Capture the cell that displays the provided text and extract its (X, Y) central coordinate. 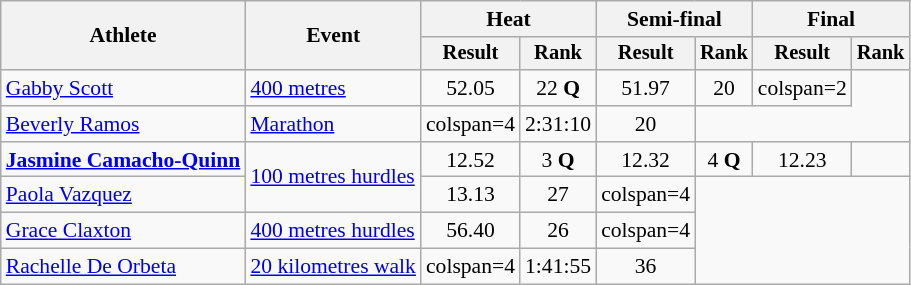
100 metres hurdles (333, 178)
colspan=2 (802, 88)
Semi-final (674, 19)
12.23 (802, 160)
36 (646, 267)
12.52 (470, 160)
1:41:55 (558, 267)
Beverly Ramos (124, 124)
12.32 (646, 160)
27 (558, 195)
56.40 (470, 231)
Rachelle De Orbeta (124, 267)
22 Q (558, 88)
Grace Claxton (124, 231)
4 Q (724, 160)
400 metres (333, 88)
Event (333, 36)
Jasmine Camacho-Quinn (124, 160)
26 (558, 231)
13.13 (470, 195)
Athlete (124, 36)
52.05 (470, 88)
Final (832, 19)
400 metres hurdles (333, 231)
51.97 (646, 88)
Marathon (333, 124)
2:31:10 (558, 124)
Paola Vazquez (124, 195)
Heat (508, 19)
Gabby Scott (124, 88)
20 kilometres walk (333, 267)
3 Q (558, 160)
